Locate the cell with the specified text and output its [X, Y] center coordinate. 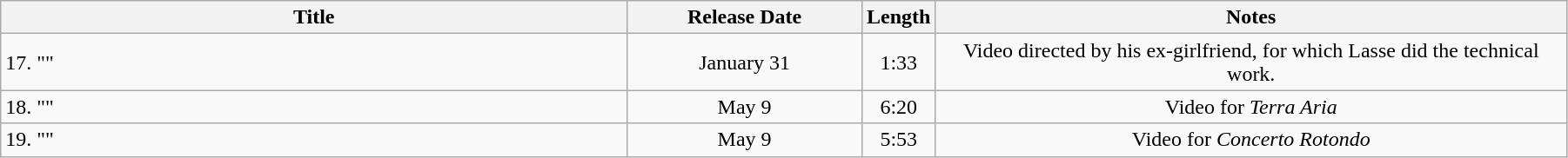
Video for Terra Aria [1251, 107]
5:53 [899, 140]
Title [314, 17]
17. "" [314, 63]
Length [899, 17]
Video directed by his ex-girlfriend, for which Lasse did the technical work. [1251, 63]
19. "" [314, 140]
18. "" [314, 107]
6:20 [899, 107]
January 31 [745, 63]
Video for Concerto Rotondo [1251, 140]
Release Date [745, 17]
Notes [1251, 17]
1:33 [899, 63]
